Output the (X, Y) coordinate of the center of the cell containing the given text.  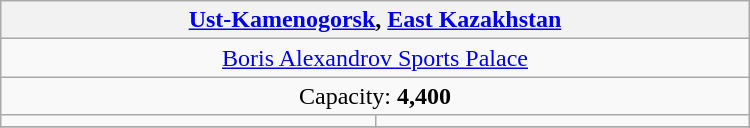
Capacity: 4,400 (375, 96)
Boris Alexandrov Sports Palace (375, 58)
Ust-Kamenogorsk, East Kazakhstan (375, 20)
